Identify which cell holds the provided text, then report its [x, y] central coordinate. 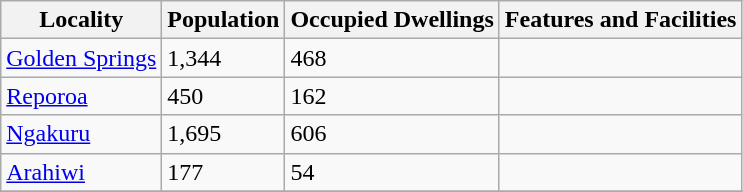
450 [224, 96]
Occupied Dwellings [392, 20]
Ngakuru [82, 134]
Golden Springs [82, 58]
Features and Facilities [620, 20]
1,344 [224, 58]
177 [224, 172]
606 [392, 134]
1,695 [224, 134]
Population [224, 20]
468 [392, 58]
54 [392, 172]
Arahiwi [82, 172]
162 [392, 96]
Reporoa [82, 96]
Locality [82, 20]
